Detect which cell encompasses the target text, then output its (X, Y) center coordinate. 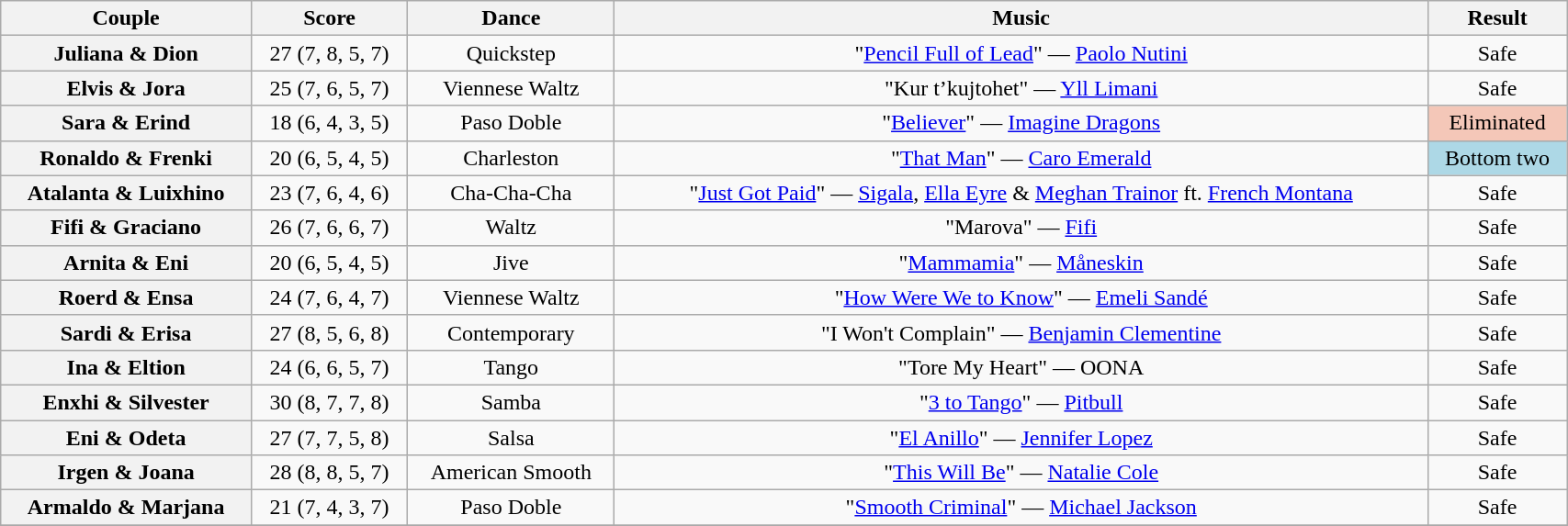
Ronaldo & Frenki (127, 158)
Couple (127, 18)
28 (8, 8, 5, 7) (329, 473)
18 (6, 4, 3, 5) (329, 123)
Atalanta & Luixhino (127, 193)
Elvis & Jora (127, 88)
Arnita & Eni (127, 263)
"Kur t’kujtohet" — Yll Limani (1021, 88)
"3 to Tango" — Pitbull (1021, 402)
21 (7, 4, 3, 7) (329, 508)
"El Anillo" — Jennifer Lopez (1021, 438)
27 (7, 7, 5, 8) (329, 438)
27 (7, 8, 5, 7) (329, 53)
Salsa (511, 438)
"Smooth Criminal" — Michael Jackson (1021, 508)
23 (7, 6, 4, 6) (329, 193)
Armaldo & Marjana (127, 508)
"Mammamia" — Måneskin (1021, 263)
Enxhi & Silvester (127, 402)
Sara & Erind (127, 123)
"How Were We to Know" — Emeli Sandé (1021, 297)
"This Will Be" — Natalie Cole (1021, 473)
26 (7, 6, 6, 7) (329, 228)
"Believer" — Imagine Dragons (1021, 123)
Samba (511, 402)
American Smooth (511, 473)
Jive (511, 263)
Score (329, 18)
"Just Got Paid" — Sigala, Ella Eyre & Meghan Trainor ft. French Montana (1021, 193)
Tango (511, 367)
Ina & Eltion (127, 367)
Bottom two (1497, 158)
"That Man" — Caro Emerald (1021, 158)
Roerd & Ensa (127, 297)
Eni & Odeta (127, 438)
Contemporary (511, 332)
Charleston (511, 158)
Music (1021, 18)
Quickstep (511, 53)
Irgen & Joana (127, 473)
"Tore My Heart" — OONA (1021, 367)
Cha-Cha-Cha (511, 193)
"Pencil Full of Lead" — Paolo Nutini (1021, 53)
Sardi & Erisa (127, 332)
27 (8, 5, 6, 8) (329, 332)
24 (7, 6, 4, 7) (329, 297)
Eliminated (1497, 123)
30 (8, 7, 7, 8) (329, 402)
24 (6, 6, 5, 7) (329, 367)
"Marova" — Fifi (1021, 228)
25 (7, 6, 5, 7) (329, 88)
Fifi & Graciano (127, 228)
Dance (511, 18)
Result (1497, 18)
Juliana & Dion (127, 53)
Waltz (511, 228)
"I Won't Complain" — Benjamin Clementine (1021, 332)
